Return the (X, Y) coordinate for the center point of the cell that contains the specified text.  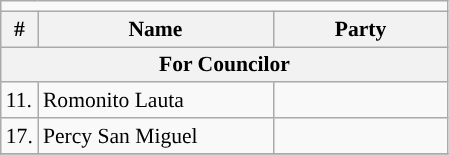
For Councilor (224, 65)
# (20, 29)
Name (156, 29)
17. (20, 136)
Party (360, 29)
Romonito Lauta (156, 101)
Percy San Miguel (156, 136)
11. (20, 101)
